Determine the [X, Y] coordinate at the center of the cell enclosing the given text.  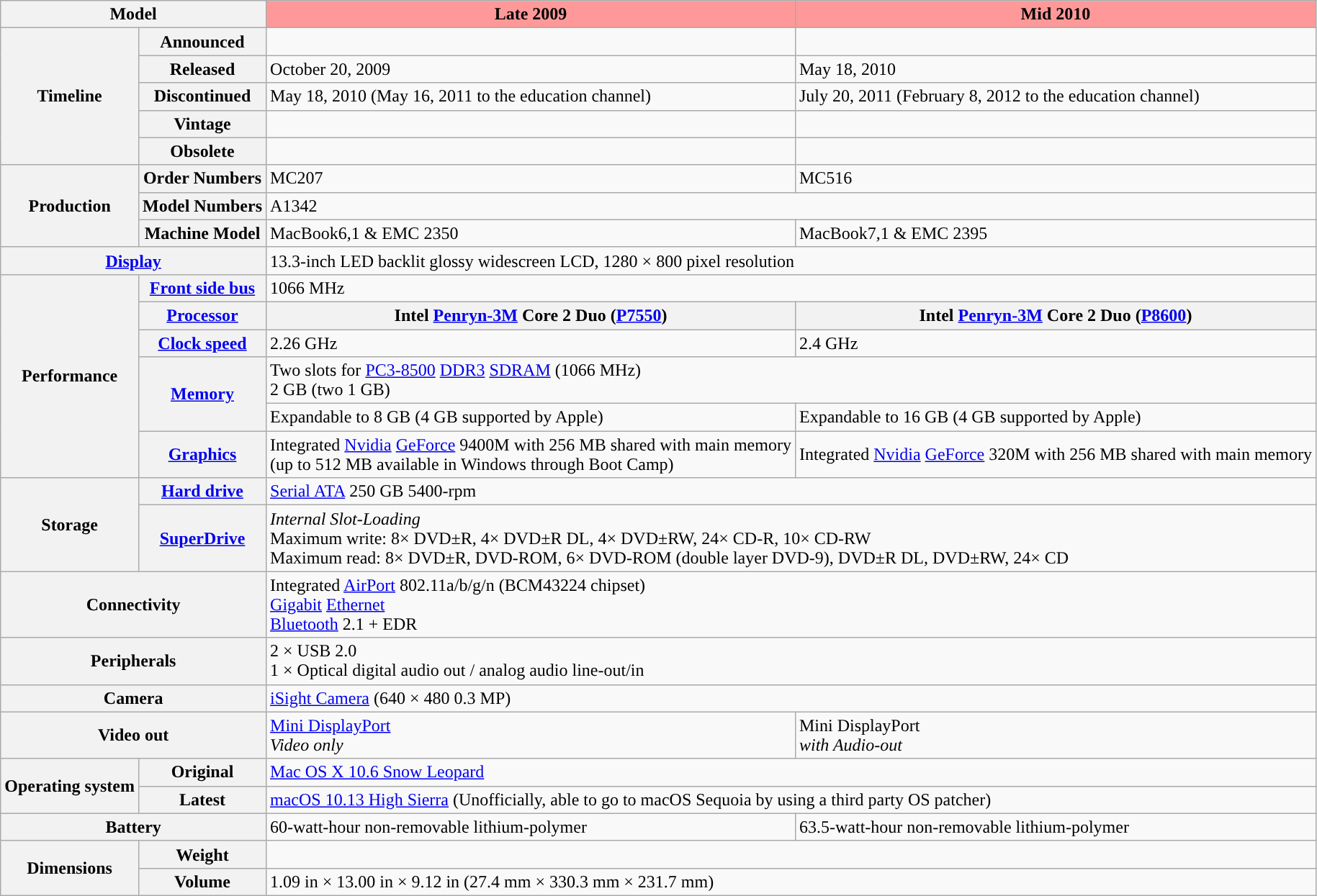
2 × USB 2.01 × Optical digital audio out / analog audio line-out/in [791, 661]
Weight [202, 854]
Connectivity [134, 605]
Integrated AirPort 802.11a/b/g/n (BCM43224 chipset)Gigabit EthernetBluetooth 2.1 + EDR [791, 605]
macOS 10.13 High Sierra (Unofficially, able to go to macOS Sequoia by using a third party OS patcher) [791, 800]
Model [134, 14]
2.26 GHz [531, 343]
Discontinued [202, 96]
2.4 GHz [1056, 343]
Hard drive [202, 492]
Expandable to 16 GB (4 GB supported by Apple) [1056, 417]
Front side bus [202, 288]
Mac OS X 10.6 Snow Leopard [791, 772]
Performance [70, 376]
Announced [202, 42]
1066 MHz [791, 288]
Operating system [70, 786]
Expandable to 8 GB (4 GB supported by Apple) [531, 417]
Latest [202, 800]
1.09 in × 13.00 in × 9.12 in (27.4 mm × 330.3 mm × 231.7 mm) [791, 882]
Machine Model [202, 233]
Dimensions [70, 868]
iSight Camera (640 × 480 0.3 MP) [791, 698]
Video out [134, 736]
Model Numbers [202, 206]
Order Numbers [202, 178]
Late 2009 [531, 14]
63.5-watt-hour non-removable lithium-polymer [1056, 827]
Original [202, 772]
July 20, 2011 (February 8, 2012 to the education channel) [1056, 96]
May 18, 2010 (May 16, 2011 to the education channel) [531, 96]
October 20, 2009 [531, 69]
Intel Penryn-3M Core 2 Duo (P8600) [1056, 315]
Battery [134, 827]
Intel Penryn-3M Core 2 Duo (P7550) [531, 315]
60-watt-hour non-removable lithium-polymer [531, 827]
MacBook6,1 & EMC 2350 [531, 233]
SuperDrive [202, 538]
Mid 2010 [1056, 14]
May 18, 2010 [1056, 69]
Integrated Nvidia GeForce 320M with 256 MB shared with main memory [1056, 455]
Serial ATA 250 GB 5400-rpm [791, 492]
Graphics [202, 455]
13.3-inch LED backlit glossy widescreen LCD, 1280 × 800 pixel resolution [791, 261]
Peripherals [134, 661]
Released [202, 69]
Storage [70, 525]
Mini DisplayPortwith Audio-out [1056, 736]
Production [70, 206]
MC516 [1056, 178]
Memory [202, 394]
Two slots for PC3-8500 DDR3 SDRAM (1066 MHz)2 GB (two 1 GB) [791, 380]
Camera [134, 698]
Display [134, 261]
Integrated Nvidia GeForce 9400M with 256 MB shared with main memory(up to 512 MB available in Windows through Boot Camp) [531, 455]
Clock speed [202, 343]
MC207 [531, 178]
Vintage [202, 124]
MacBook7,1 & EMC 2395 [1056, 233]
Volume [202, 882]
Obsolete [202, 151]
Processor [202, 315]
Timeline [70, 96]
A1342 [791, 206]
Mini DisplayPortVideo only [531, 736]
